Search for the cell housing the specified text and yield its [x, y] center coordinate. 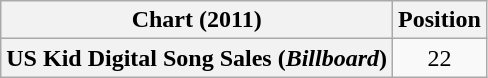
Chart (2011) [197, 20]
22 [440, 58]
Position [440, 20]
US Kid Digital Song Sales (Billboard) [197, 58]
